For the text-containing cell, return its midpoint in [x, y] coordinate format. 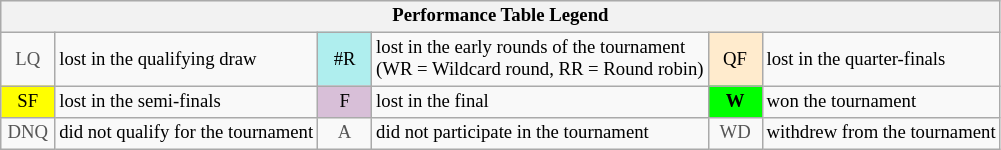
Performance Table Legend [500, 16]
LQ [28, 60]
withdrew from the tournament [881, 134]
#R [345, 60]
lost in the semi-finals [186, 102]
A [345, 134]
lost in the qualifying draw [186, 60]
did not qualify for the tournament [186, 134]
QF [735, 60]
lost in the early rounds of the tournament(WR = Wildcard round, RR = Round robin) [540, 60]
DNQ [28, 134]
F [345, 102]
lost in the quarter-finals [881, 60]
W [735, 102]
did not participate in the tournament [540, 134]
WD [735, 134]
won the tournament [881, 102]
SF [28, 102]
lost in the final [540, 102]
